Search for the cell housing the specified text and yield its (x, y) center coordinate. 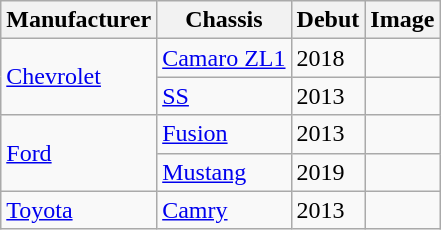
Toyota (79, 210)
Mustang (224, 172)
2019 (328, 172)
Camaro ZL1 (224, 58)
Fusion (224, 134)
SS (224, 96)
Image (402, 20)
Ford (79, 153)
Chevrolet (79, 77)
2018 (328, 58)
Camry (224, 210)
Chassis (224, 20)
Debut (328, 20)
Manufacturer (79, 20)
